Provide the [x, y] coordinate of the cell's center where the given text is located.  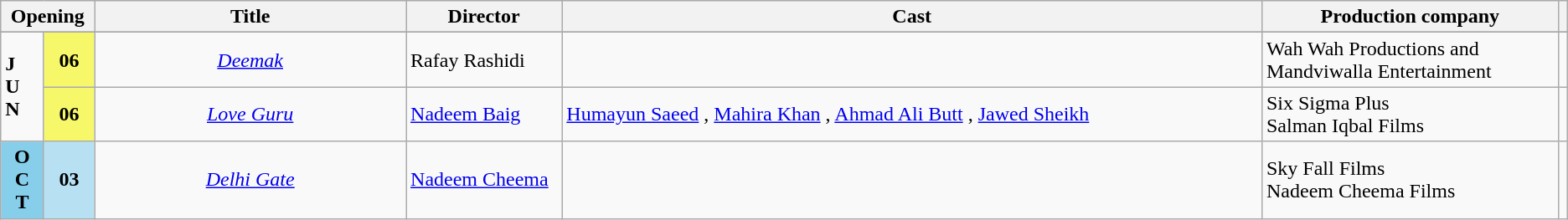
Title [250, 17]
Nadeem Baig [484, 114]
Nadeem Cheema [484, 180]
Humayun Saeed , Mahira Khan , Ahmad Ali Butt , Jawed Sheikh [912, 114]
Love Guru [250, 114]
Sky Fall FilmsNadeem Cheema Films [1410, 180]
Delhi Gate [250, 180]
Cast [912, 17]
Wah Wah Productions and Mandviwalla Entertainment [1410, 60]
Production company [1410, 17]
Rafay Rashidi [484, 60]
Six Sigma PlusSalman Iqbal Films [1410, 114]
OCT [22, 180]
JUN [22, 87]
Opening [48, 17]
Director [484, 17]
03 [69, 180]
Deemak [250, 60]
